Capture the cell that displays the provided text and extract its [x, y] central coordinate. 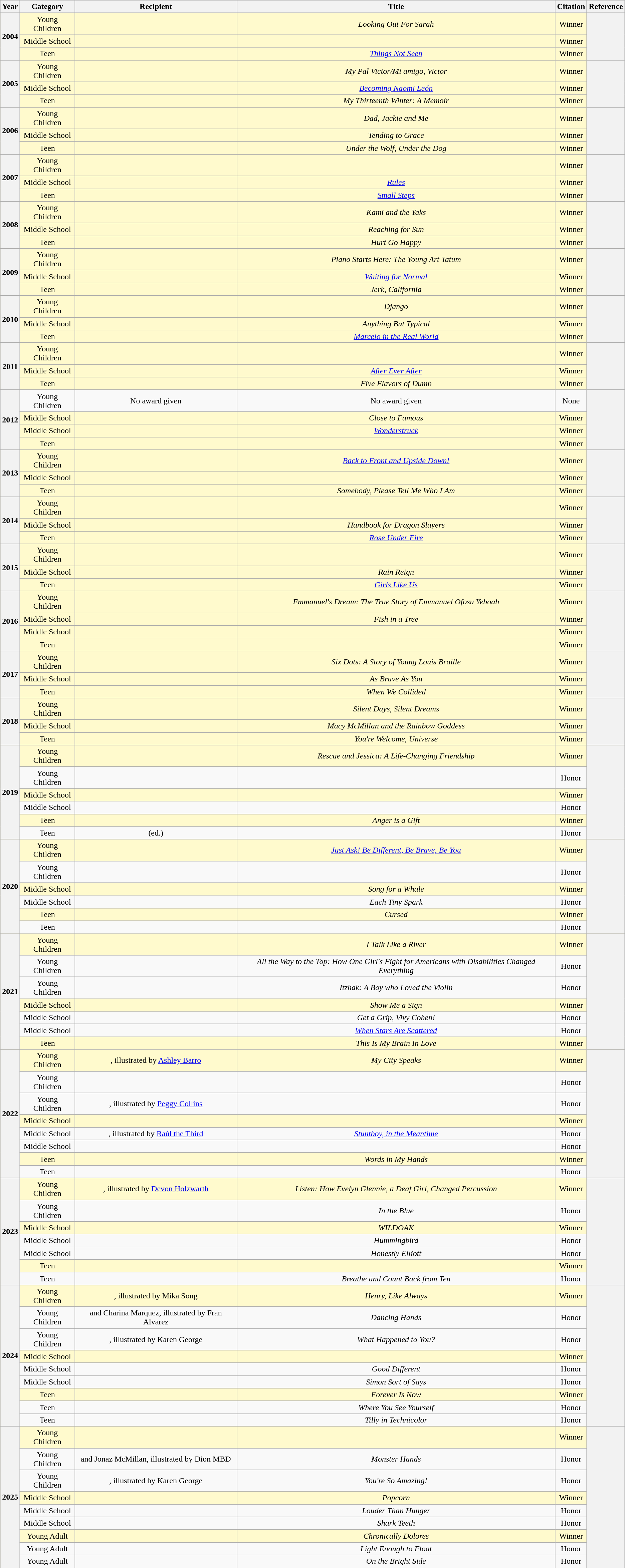
Piano Starts Here: The Young Art Tatum [396, 260]
2009 [10, 272]
Hurt Go Happy [396, 242]
Popcorn [396, 1498]
Back to Front and Upside Down! [396, 460]
Hummingbird [396, 1241]
Close to Famous [396, 418]
2015 [10, 567]
On the Bright Side [396, 1561]
2016 [10, 621]
Becoming Naomi León [396, 88]
Henry, Like Always [396, 1296]
Kami and the Yaks [396, 212]
2004 [10, 37]
(ed.) [156, 833]
2014 [10, 521]
Forever Is Now [396, 1394]
Shark Teeth [396, 1523]
Honestly Elliott [396, 1253]
Get a Grip, Vivy Cohen! [396, 1018]
Under the Wolf, Under the Dog [396, 148]
Recipient [156, 7]
Emmanuel's Dream: The True Story of Emmanuel Ofosu Yeboah [396, 602]
Rules [396, 182]
2010 [10, 319]
2007 [10, 178]
Words in My Hands [396, 1159]
Girls Like Us [396, 585]
Itzhak: A Boy who Loved the Violin [396, 988]
You're So Amazing! [396, 1481]
Light Enough to Float [396, 1549]
Reference [606, 7]
Six Dots: A Story of Young Louis Braille [396, 661]
Wonderstruck [396, 430]
2021 [10, 992]
Where You See Yourself [396, 1407]
Rain Reign [396, 572]
and Jonaz McMillan, illustrated by Dion MBD [156, 1459]
2022 [10, 1114]
2005 [10, 83]
, illustrated by Peggy Collins [156, 1104]
Stuntboy, in the Meantime [396, 1134]
I Talk Like a River [396, 944]
Dad, Jackie and Me [396, 118]
Cursed [396, 914]
Show Me a Sign [396, 1005]
Each Tiny Spark [396, 902]
Louder Than Hunger [396, 1511]
Tilly in Technicolor [396, 1420]
2025 [10, 1497]
2011 [10, 366]
This Is My Brain In Love [396, 1043]
My City Speaks [396, 1060]
Django [396, 306]
Anger is a Gift [396, 820]
Listen: How Evelyn Glennie, a Deaf Girl, Changed Percussion [396, 1189]
Jerk, California [396, 289]
Title [396, 7]
2017 [10, 674]
and Charina Marquez, illustrated by Fran Alvarez [156, 1317]
As Brave As You [396, 679]
Silent Days, Silent Dreams [396, 709]
Macy McMillan and the Rainbow Goddess [396, 726]
After Ever After [396, 371]
Somebody, Please Tell Me Who I Am [396, 491]
, illustrated by Mika Song [156, 1296]
Dancing Hands [396, 1317]
Looking Out For Sarah [396, 24]
, illustrated by Ashley Barro [156, 1060]
2012 [10, 420]
Handbook for Dragon Slayers [396, 525]
My Pal Victor/Mi amigo, Victor [396, 71]
Song for a Whale [396, 889]
Reaching for Sun [396, 230]
Waiting for Normal [396, 277]
2018 [10, 721]
Simon Sort of Says [396, 1382]
In the Blue [396, 1211]
2020 [10, 886]
2008 [10, 225]
Small Steps [396, 195]
, illustrated by Devon Holzwarth [156, 1189]
Chronically Dolores [396, 1536]
My Thirteenth Winter: A Memoir [396, 101]
Marcelo in the Real World [396, 336]
Rescue and Jessica: A Life-Changing Friendship [396, 756]
Citation [571, 7]
2023 [10, 1231]
Good Different [396, 1369]
Fish in a Tree [396, 619]
2024 [10, 1356]
2019 [10, 792]
, illustrated by Raúl the Third [156, 1134]
When Stars Are Scattered [396, 1030]
All the Way to the Top: How One Girl's Fight for Americans with Disabilities Changed Everything [396, 966]
Just Ask! Be Different, Be Brave, Be You [396, 850]
Rose Under Fire [396, 538]
What Happened to You? [396, 1339]
Category [47, 7]
None [571, 400]
When We Collided [396, 692]
2006 [10, 131]
Breathe and Count Back from Ten [396, 1279]
2013 [10, 473]
Tending to Grace [396, 135]
Year [10, 7]
Things Not Seen [396, 54]
Anything But Typical [396, 324]
You're Welcome, Universe [396, 739]
WILDOAK [396, 1228]
Monster Hands [396, 1459]
Five Flavors of Dumb [396, 383]
